Extract the (x, y) coordinate from the center of the cell holding the provided text.  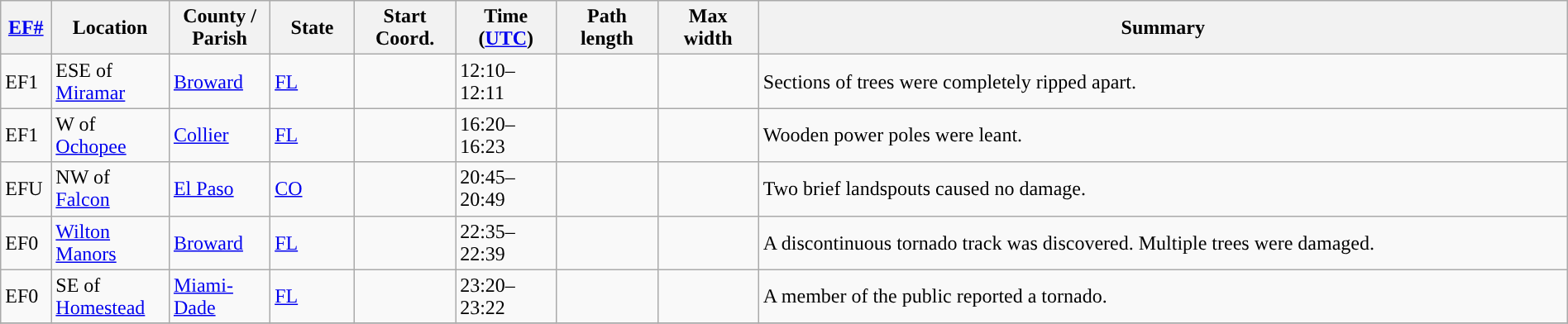
Time (UTC) (506, 28)
A discontinuous tornado track was discovered. Multiple trees were damaged. (1163, 243)
State (313, 28)
Start Coord. (404, 28)
23:20–23:22 (506, 296)
16:20–16:23 (506, 136)
Location (111, 28)
NW of Falcon (111, 188)
Wilton Manors (111, 243)
Wooden power poles were leant. (1163, 136)
EFU (26, 188)
12:10–12:11 (506, 81)
Max width (708, 28)
EF# (26, 28)
Two brief landspouts caused no damage. (1163, 188)
Miami-Dade (219, 296)
County / Parish (219, 28)
Sections of trees were completely ripped apart. (1163, 81)
SE of Homestead (111, 296)
Summary (1163, 28)
El Paso (219, 188)
W of Ochopee (111, 136)
Collier (219, 136)
Path length (607, 28)
CO (313, 188)
A member of the public reported a tornado. (1163, 296)
20:45–20:49 (506, 188)
22:35–22:39 (506, 243)
ESE of Miramar (111, 81)
